Extract the [X, Y] coordinate from the center of the cell holding the provided text.  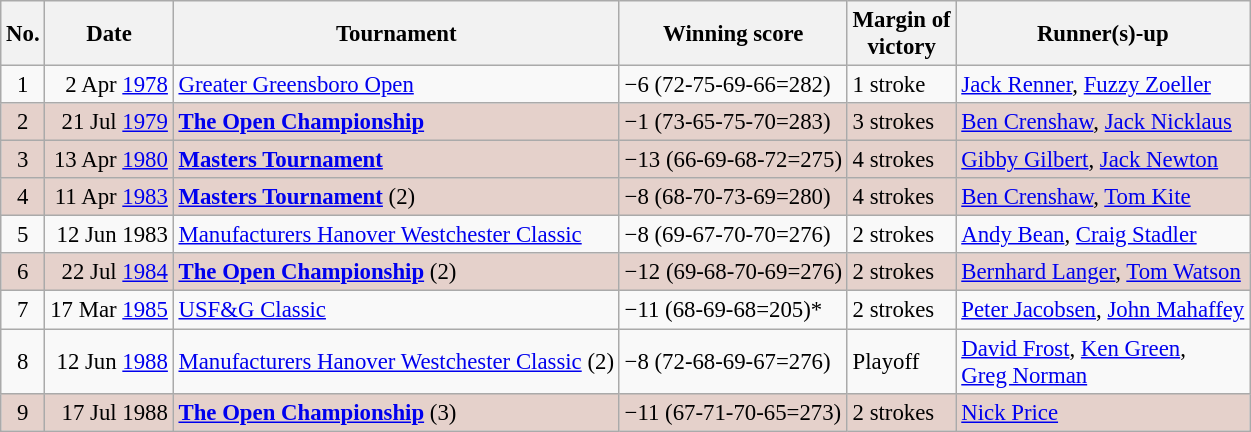
Ben Crenshaw, Jack Nicklaus [1103, 122]
Date [109, 34]
3 [23, 160]
6 [23, 273]
−8 (72-68-69-67=276) [733, 362]
−1 (73-65-75-70=283) [733, 122]
1 stroke [902, 85]
2 [23, 122]
Margin ofvictory [902, 34]
4 [23, 197]
Tournament [396, 34]
Greater Greensboro Open [396, 85]
−8 (69-67-70-70=276) [733, 235]
Bernhard Langer, Tom Watson [1103, 273]
1 [23, 85]
12 Jun 1988 [109, 362]
The Open Championship (2) [396, 273]
17 Jul 1988 [109, 412]
13 Apr 1980 [109, 160]
The Open Championship [396, 122]
2 Apr 1978 [109, 85]
Gibby Gilbert, Jack Newton [1103, 160]
8 [23, 362]
−8 (68-70-73-69=280) [733, 197]
−11 (67-71-70-65=273) [733, 412]
Masters Tournament (2) [396, 197]
−11 (68-69-68=205)* [733, 310]
Nick Price [1103, 412]
No. [23, 34]
−6 (72-75-69-66=282) [733, 85]
Jack Renner, Fuzzy Zoeller [1103, 85]
The Open Championship (3) [396, 412]
Peter Jacobsen, John Mahaffey [1103, 310]
Ben Crenshaw, Tom Kite [1103, 197]
Manufacturers Hanover Westchester Classic (2) [396, 362]
Andy Bean, Craig Stadler [1103, 235]
Playoff [902, 362]
11 Apr 1983 [109, 197]
21 Jul 1979 [109, 122]
9 [23, 412]
Winning score [733, 34]
22 Jul 1984 [109, 273]
Runner(s)-up [1103, 34]
Masters Tournament [396, 160]
−12 (69-68-70-69=276) [733, 273]
Manufacturers Hanover Westchester Classic [396, 235]
17 Mar 1985 [109, 310]
David Frost, Ken Green, Greg Norman [1103, 362]
−13 (66-69-68-72=275) [733, 160]
12 Jun 1983 [109, 235]
3 strokes [902, 122]
7 [23, 310]
5 [23, 235]
USF&G Classic [396, 310]
